Determine the (X, Y) coordinate at the center of the cell enclosing the given text.  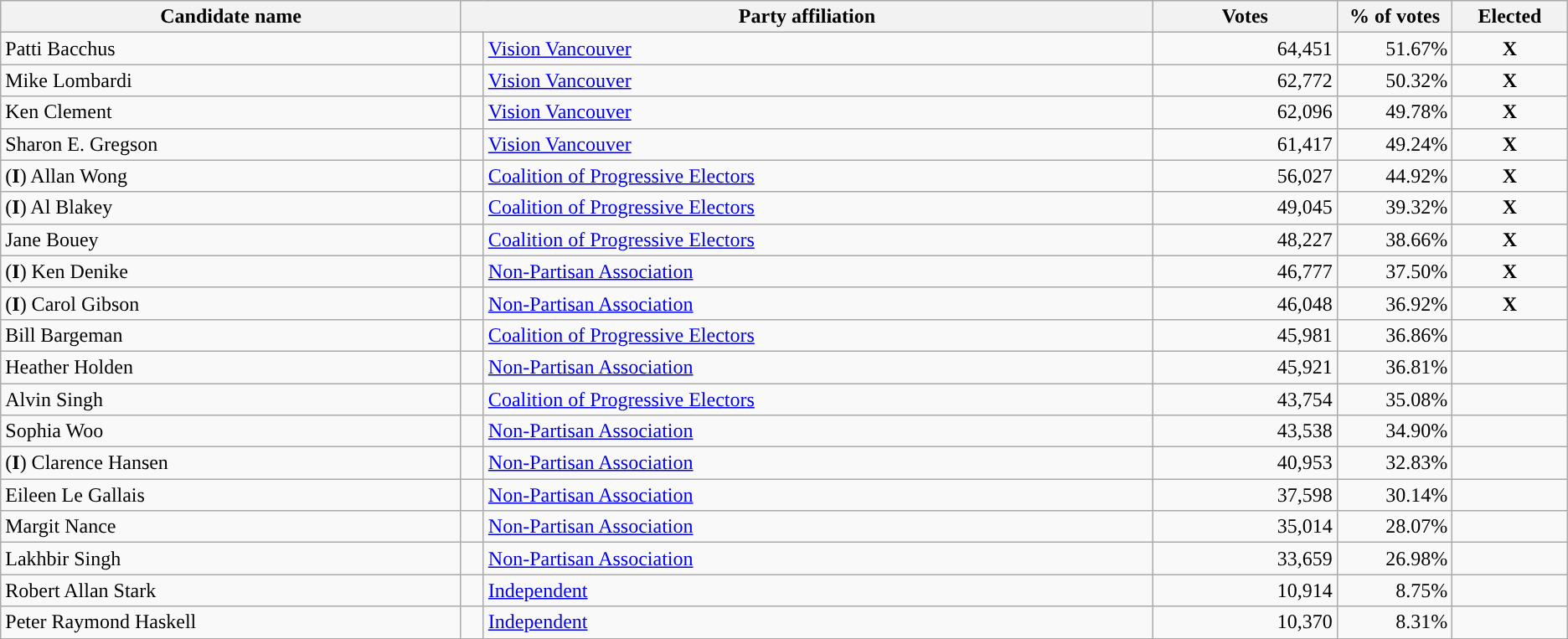
Lakhbir Singh (231, 559)
36.86% (1394, 335)
Robert Allan Stark (231, 590)
Party affiliation (807, 17)
26.98% (1394, 559)
43,538 (1245, 431)
39.32% (1394, 208)
(I) Allan Wong (231, 176)
62,096 (1245, 112)
(I) Clarence Hansen (231, 463)
49.78% (1394, 112)
Jane Bouey (231, 240)
49,045 (1245, 208)
43,754 (1245, 399)
8.31% (1394, 622)
Patti Bacchus (231, 49)
62,772 (1245, 80)
Alvin Singh (231, 399)
48,227 (1245, 240)
36.92% (1394, 303)
35.08% (1394, 399)
10,370 (1245, 622)
61,417 (1245, 144)
37.50% (1394, 271)
32.83% (1394, 463)
51.67% (1394, 49)
46,048 (1245, 303)
Elected (1510, 17)
35,014 (1245, 527)
44.92% (1394, 176)
Mike Lombardi (231, 80)
Heather Holden (231, 367)
38.66% (1394, 240)
Eileen Le Gallais (231, 495)
36.81% (1394, 367)
64,451 (1245, 49)
Bill Bargeman (231, 335)
50.32% (1394, 80)
Candidate name (231, 17)
10,914 (1245, 590)
(I) Carol Gibson (231, 303)
46,777 (1245, 271)
% of votes (1394, 17)
40,953 (1245, 463)
45,921 (1245, 367)
Margit Nance (231, 527)
45,981 (1245, 335)
56,027 (1245, 176)
33,659 (1245, 559)
37,598 (1245, 495)
Sharon E. Gregson (231, 144)
Sophia Woo (231, 431)
(I) Al Blakey (231, 208)
8.75% (1394, 590)
Peter Raymond Haskell (231, 622)
(I) Ken Denike (231, 271)
28.07% (1394, 527)
30.14% (1394, 495)
Ken Clement (231, 112)
Votes (1245, 17)
49.24% (1394, 144)
34.90% (1394, 431)
